Detect which cell encompasses the target text, then output its (X, Y) center coordinate. 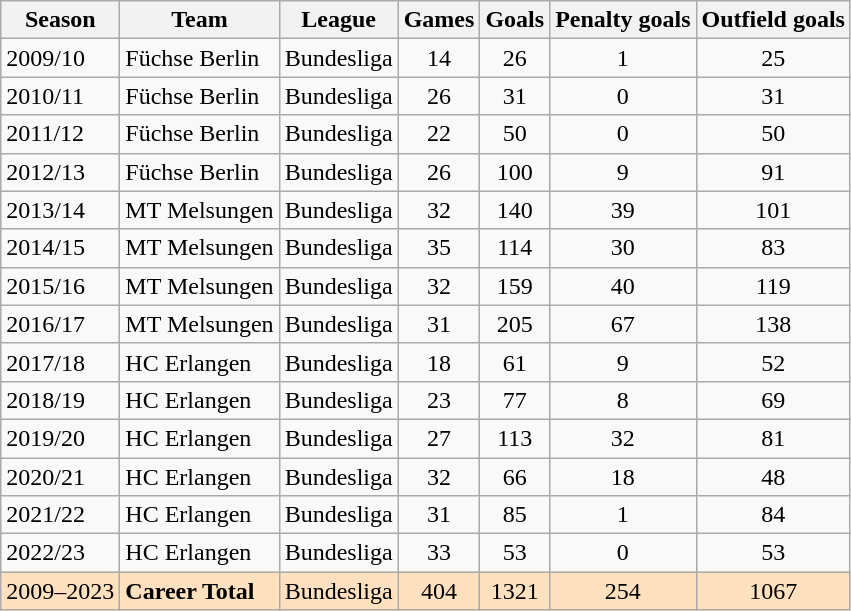
2018/19 (60, 400)
48 (773, 477)
2017/18 (60, 362)
2020/21 (60, 477)
1321 (515, 591)
2015/16 (60, 286)
119 (773, 286)
113 (515, 438)
2010/11 (60, 96)
85 (515, 515)
2012/13 (60, 172)
39 (623, 210)
Goals (515, 20)
30 (623, 248)
2009/10 (60, 58)
Team (200, 20)
159 (515, 286)
Games (439, 20)
1067 (773, 591)
84 (773, 515)
138 (773, 324)
66 (515, 477)
52 (773, 362)
140 (515, 210)
Season (60, 20)
81 (773, 438)
2009–2023 (60, 591)
Penalty goals (623, 20)
2013/14 (60, 210)
2014/15 (60, 248)
205 (515, 324)
67 (623, 324)
25 (773, 58)
2022/23 (60, 553)
8 (623, 400)
101 (773, 210)
2016/17 (60, 324)
Career Total (200, 591)
League (338, 20)
23 (439, 400)
69 (773, 400)
14 (439, 58)
33 (439, 553)
91 (773, 172)
22 (439, 134)
2019/20 (60, 438)
404 (439, 591)
27 (439, 438)
254 (623, 591)
Outfield goals (773, 20)
2011/12 (60, 134)
35 (439, 248)
2021/22 (60, 515)
61 (515, 362)
100 (515, 172)
40 (623, 286)
83 (773, 248)
114 (515, 248)
77 (515, 400)
